Extract the [x, y] coordinate from the center of the cell holding the provided text.  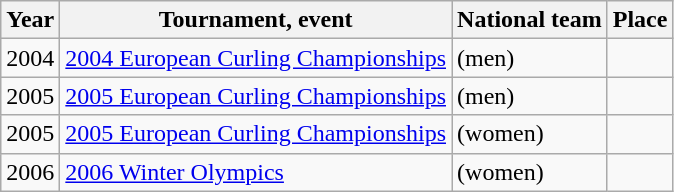
Place [640, 20]
2006 Winter Olympics [256, 172]
Tournament, event [256, 20]
2004 [30, 58]
2006 [30, 172]
Year [30, 20]
2004 European Curling Championships [256, 58]
National team [530, 20]
